Capture the cell that displays the provided text and extract its [x, y] central coordinate. 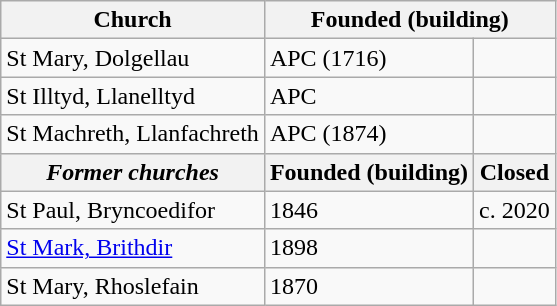
Former churches [133, 172]
St Mary, Dolgellau [133, 58]
c. 2020 [515, 210]
St Mark, Brithdir [133, 248]
Closed [515, 172]
St Machreth, Llanfachreth [133, 134]
1898 [368, 248]
APC [368, 96]
St Illtyd, Llanelltyd [133, 96]
1846 [368, 210]
APC (1874) [368, 134]
1870 [368, 286]
Church [133, 20]
St Mary, Rhoslefain [133, 286]
APC (1716) [368, 58]
St Paul, Bryncoedifor [133, 210]
